Return the (x, y) coordinate for the center point of the cell that contains the specified text.  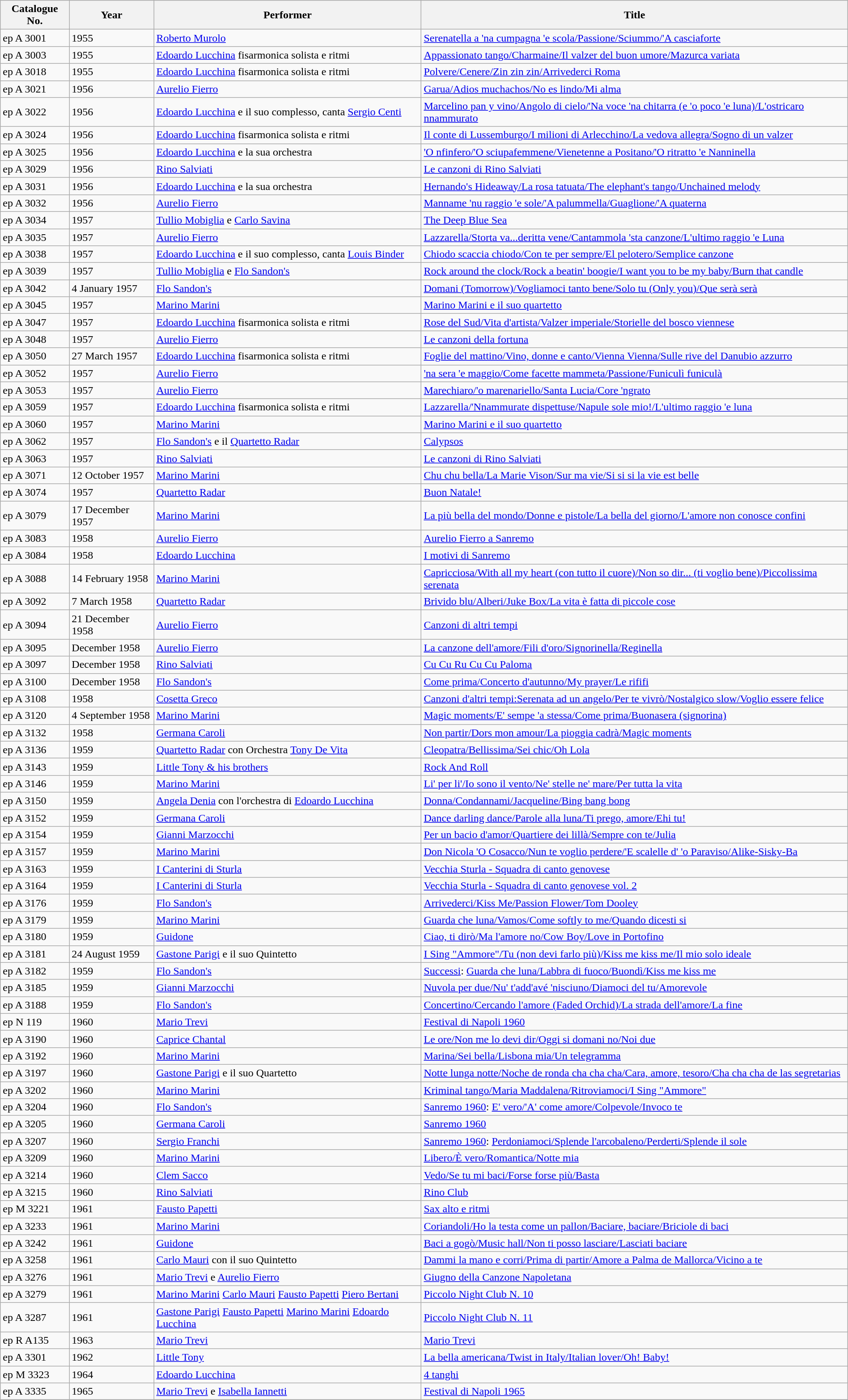
Notte lunga notte/Noche de ronda cha cha cha/Cara, amore, tesoro/Cha cha cha de las segretarias (634, 1073)
Edoardo Lucchina e il suo complesso, canta Sergio Centi (288, 112)
Li' per li'/Io sono il vento/Ne' stelle ne' mare/Per tutta la vita (634, 784)
ep A 3146 (35, 784)
ep A 3048 (35, 339)
ep A 3176 (35, 903)
ep A 3003 (35, 55)
ep A 3207 (35, 1141)
ep A 3182 (35, 971)
Rino Club (634, 1192)
Le canzoni della fortuna (634, 339)
4 tanghi (634, 1375)
Vedo/Se tu mi baci/Forse forse più/Basta (634, 1175)
ep A 3190 (35, 1039)
'na sera 'e maggio/Come facette mammeta/Passione/Funiculì funiculà (634, 373)
ep A 3084 (35, 556)
Year (112, 15)
Mario Trevi e Isabella Iannetti (288, 1392)
ep A 3063 (35, 458)
ep A 3018 (35, 72)
ep A 3143 (35, 767)
Chu chu bella/La Marie Vison/Sur ma vie/Si si si la vie est belle (634, 475)
Little Tony (288, 1357)
Come prima/Concerto d'autunno/My prayer/Le rififi (634, 682)
Kriminal tango/Maria Maddalena/Ritroviamoci/I Sing "Ammore" (634, 1090)
Il conte di Lussemburgo/I milioni di Arlecchino/La vedova allegra/Sogno di un valzer (634, 135)
Roberto Murolo (288, 38)
ep A 3154 (35, 835)
ep A 3025 (35, 152)
ep M 3323 (35, 1375)
ep A 3279 (35, 1294)
Lazzarella/'Nnammurate dispettuse/Napule sole mio!/L'ultimo raggio 'e luna (634, 407)
ep N 119 (35, 1022)
Festival di Napoli 1960 (634, 1022)
Cleopatra/Bellissima/Sei chic/Oh Lola (634, 750)
1965 (112, 1392)
Hernando's Hideaway/La rosa tatuata/The elephant's tango/Unchained melody (634, 186)
Vecchia Sturla - Squadra di canto genovese vol. 2 (634, 886)
I motivi di Sanremo (634, 556)
Guarda che luna/Vamos/Come softly to me/Quando dicesti si (634, 920)
ep A 3092 (35, 602)
Aurelio Fierro a Sanremo (634, 539)
ep A 3301 (35, 1357)
Edoardo Lucchina e il suo complesso, canta Louis Binder (288, 254)
24 August 1959 (112, 954)
Cu Cu Ru Cu Cu Paloma (634, 665)
ep A 3097 (35, 665)
Arrivederci/Kiss Me/Passion Flower/Tom Dooley (634, 903)
Performer (288, 15)
ep R A135 (35, 1340)
Magic moments/E' sempe 'a stessa/Come prima/Buonasera (signorina) (634, 716)
ep A 3024 (35, 135)
Vecchia Sturla - Squadra di canto genovese (634, 869)
ep M 3221 (35, 1209)
ep A 3209 (35, 1158)
ep A 3181 (35, 954)
Capricciosa/With all my heart (con tutto il cuore)/Non so dir... (ti voglio bene)/Piccolissima serenata (634, 578)
Dance darling dance/Parole alla luna/Ti prego, amore/Ehi tu! (634, 818)
'O nfinfero/'O sciupafemmene/Vienetenne a Positano/'O ritratto 'e Nanninella (634, 152)
ep A 3095 (35, 648)
Nuvola per due/Nu' t'add'avé 'nisciuno/Diamoci del tu/Amorevole (634, 988)
Foglie del mattino/Vino, donne e canto/Vienna Vienna/Sulle rive del Danubio azzurro (634, 356)
ep A 3029 (35, 169)
Rose del Sud/Vita d'artista/Valzer imperiale/Storielle del bosco viennese (634, 322)
ep A 3204 (35, 1107)
ep A 3136 (35, 750)
Calypsos (634, 441)
Flo Sandon's e il Quartetto Radar (288, 441)
7 March 1958 (112, 602)
Mario Trevi e Aurelio Fierro (288, 1277)
Sanremo 1960 (634, 1124)
ep A 3276 (35, 1277)
Canzoni d'altri tempi:Serenata ad un angelo/Per te vivrò/Nostalgico slow/Voglio essere felice (634, 699)
ep A 3179 (35, 920)
ep A 3233 (35, 1226)
ep A 3083 (35, 539)
Domani (Tomorrow)/Vogliamoci tanto bene/Solo tu (Only you)/Que serà serà (634, 288)
Angela Denia con l'orchestra di Edoardo Lucchina (288, 801)
Carlo Mauri con il suo Quintetto (288, 1260)
Sanremo 1960: Perdoniamoci/Splende l'arcobaleno/Perderti/Splende il sole (634, 1141)
Marcelino pan y vino/Angolo di cielo/'Na voce 'na chitarra (e 'o poco 'e luna)/L'ostricaro nnammurato (634, 112)
ep A 3180 (35, 937)
Sanremo 1960: E' vero/'A' come amore/Colpevole/Invoco te (634, 1107)
Marino Marini Carlo Mauri Fausto Papetti Piero Bertani (288, 1294)
Garua/Adios muchachos/No es lindo/Mi alma (634, 89)
ep A 3021 (35, 89)
Libero/È vero/Romantica/Notte mia (634, 1158)
Gastone Parigi Fausto Papetti Marino Marini Edoardo Lucchina (288, 1317)
ep A 3034 (35, 220)
Tullio Mobiglia e Carlo Savina (288, 220)
Title (634, 15)
Don Nicola 'O Cosacco/Nun te voglio perdere/'E scalelle d' 'o Paraviso/Alike-Sisky-Ba (634, 852)
Gastone Parigi e il suo Quintetto (288, 954)
21 December 1958 (112, 625)
ep A 3164 (35, 886)
ep A 3287 (35, 1317)
ep A 3335 (35, 1392)
Baci a gogò/Music hall/Non ti posso lasciare/Lasciati baciare (634, 1243)
ep A 3202 (35, 1090)
ep A 3188 (35, 1005)
Appassionato tango/Charmaine/Il valzer del buon umore/Mazurca variata (634, 55)
Tullio Mobiglia e Flo Sandon's (288, 271)
Brivido blu/Alberi/Juke Box/La vita è fatta di piccole cose (634, 602)
Concertino/Cercando l'amore (Faded Orchid)/La strada dell'amore/La fine (634, 1005)
I Sing "Ammore"/Tu (non devi farlo più)/Kiss me kiss me/Il mio solo ideale (634, 954)
ep A 3031 (35, 186)
Canzoni di altri tempi (634, 625)
The Deep Blue Sea (634, 220)
ep A 3094 (35, 625)
Rock around the clock/Rock a beatin' boogie/I want you to be my baby/Burn that candle (634, 271)
ep A 3157 (35, 852)
ep A 3197 (35, 1073)
Fausto Papetti (288, 1209)
Festival di Napoli 1965 (634, 1392)
ep A 3150 (35, 801)
14 February 1958 (112, 578)
ep A 3152 (35, 818)
Gastone Parigi e il suo Quartetto (288, 1073)
27 March 1957 (112, 356)
ep A 3242 (35, 1243)
Catalogue No. (35, 15)
ep A 3214 (35, 1175)
ep A 3045 (35, 305)
ep A 3132 (35, 733)
ep A 3042 (35, 288)
ep A 3053 (35, 390)
ep A 3258 (35, 1260)
Piccolo Night Club N. 11 (634, 1317)
Manname 'nu raggio 'e sole/'A palummella/Guaglione/'A quaterna (634, 203)
ep A 3032 (35, 203)
ep A 3062 (35, 441)
ep A 3108 (35, 699)
Dammi la mano e corri/Prima di partir/Amore a Palma de Mallorca/Vicino a te (634, 1260)
Donna/Condannami/Jacqueline/Bing bang bong (634, 801)
Sergio Franchi (288, 1141)
ep A 3038 (35, 254)
La bella americana/Twist in Italy/Italian lover/Oh! Baby! (634, 1357)
17 December 1957 (112, 515)
ep A 3185 (35, 988)
ep A 3022 (35, 112)
Little Tony & his brothers (288, 767)
ep A 3074 (35, 492)
ep A 3120 (35, 716)
ep A 3001 (35, 38)
ep A 3163 (35, 869)
ep A 3060 (35, 424)
Chiodo scaccia chiodo/Con te per sempre/El pelotero/Semplice canzone (634, 254)
Le ore/Non me lo devi dir/Oggi si domani no/Noi due (634, 1039)
ep A 3050 (35, 356)
Piccolo Night Club N. 10 (634, 1294)
ep A 3100 (35, 682)
Cosetta Greco (288, 699)
Successi: Guarda che luna/Labbra di fuoco/Buondì/Kiss me kiss me (634, 971)
1963 (112, 1340)
Non partir/Dors mon amour/La pioggia cadrà/Magic moments (634, 733)
ep A 3047 (35, 322)
Buon Natale! (634, 492)
1964 (112, 1375)
Marina/Sei bella/Lisbona mia/Un telegramma (634, 1056)
Lazzarella/Storta va...deritta vene/Cantammola 'sta canzone/L'ultimo raggio 'e Luna (634, 237)
ep A 3039 (35, 271)
Per un bacio d'amor/Quartiere dei lillà/Sempre con te/Julia (634, 835)
Rock And Roll (634, 767)
1962 (112, 1357)
Caprice Chantal (288, 1039)
ep A 3088 (35, 578)
ep A 3071 (35, 475)
ep A 3059 (35, 407)
ep A 3215 (35, 1192)
Serenatella a 'na cumpagna 'e scola/Passione/Sciummo/'A casciaforte (634, 38)
ep A 3192 (35, 1056)
La più bella del mondo/Donne e pistole/La bella del giorno/L'amore non conosce confini (634, 515)
Sax alto e ritmi (634, 1209)
ep A 3205 (35, 1124)
ep A 3079 (35, 515)
Ciao, ti dirò/Ma l'amore no/Cow Boy/Love in Portofino (634, 937)
ep A 3035 (35, 237)
12 October 1957 (112, 475)
ep A 3052 (35, 373)
4 September 1958 (112, 716)
Marechiaro/'o marenariello/Santa Lucia/Core 'ngrato (634, 390)
Quartetto Radar con Orchestra Tony De Vita (288, 750)
Giugno della Canzone Napoletana (634, 1277)
La canzone dell'amore/Fili d'oro/Signorinella/Reginella (634, 648)
Polvere/Cenere/Zin zin zin/Arrivederci Roma (634, 72)
4 January 1957 (112, 288)
Clem Sacco (288, 1175)
Coriandoli/Ho la testa come un pallon/Baciare, baciare/Briciole di baci (634, 1226)
